For the text-containing cell, return its midpoint in [x, y] coordinate format. 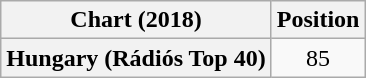
Chart (2018) [136, 20]
Hungary (Rádiós Top 40) [136, 58]
85 [318, 58]
Position [318, 20]
